Pinpoint the cell where the given text exists, returning its [x, y] midpoint coordinate. 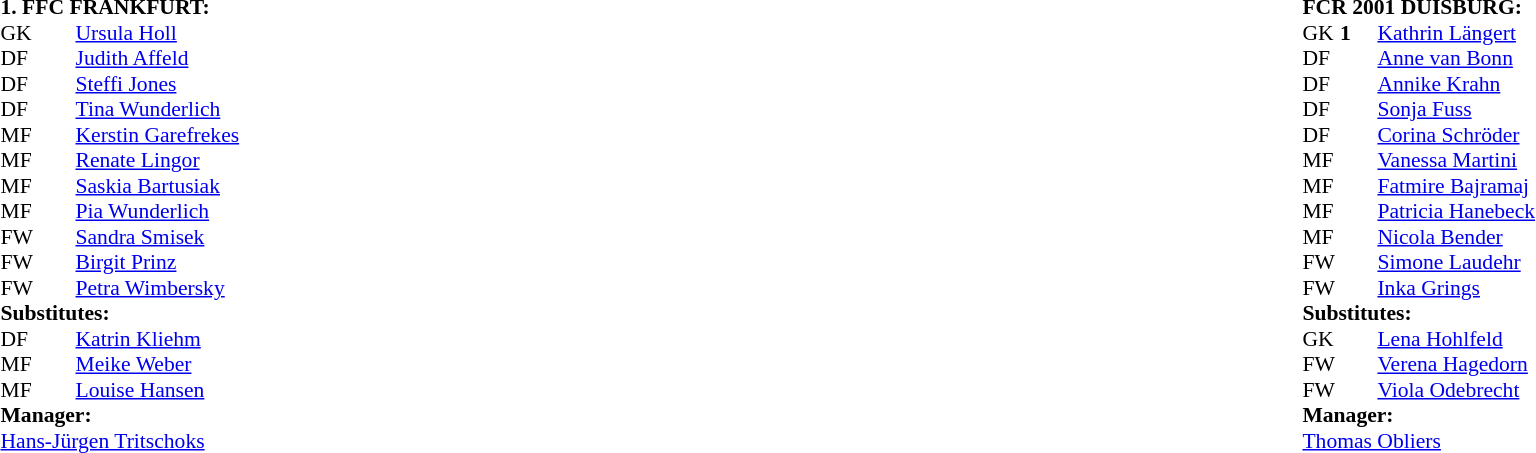
Saskia Bartusiak [158, 186]
Meike Weber [158, 365]
Steffi Jones [158, 84]
Simone Laudehr [1456, 263]
Patricia Hanebeck [1456, 211]
Katrin Kliehm [158, 339]
Petra Wimbersky [158, 288]
Sandra Smisek [158, 237]
Verena Hagedorn [1456, 365]
Tina Wunderlich [158, 109]
1 [1359, 33]
Ursula Holl [158, 33]
Pia Wunderlich [158, 211]
Fatmire Bajramaj [1456, 186]
Judith Affeld [158, 59]
Kathrin Längert [1456, 33]
Annike Krahn [1456, 84]
Lena Hohlfeld [1456, 339]
Birgit Prinz [158, 263]
Louise Hansen [158, 390]
Vanessa Martini [1456, 161]
Sonja Fuss [1456, 109]
Anne van Bonn [1456, 59]
Nicola Bender [1456, 237]
Renate Lingor [158, 161]
Inka Grings [1456, 288]
Kerstin Garefrekes [158, 135]
Viola Odebrecht [1456, 390]
Corina Schröder [1456, 135]
